Determine the (x, y) coordinate at the center of the cell enclosing the given text.  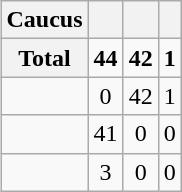
41 (106, 134)
3 (106, 172)
Total (44, 58)
44 (106, 58)
Caucus (44, 20)
